Provide the [x, y] coordinate of the cell's center where the given text is located.  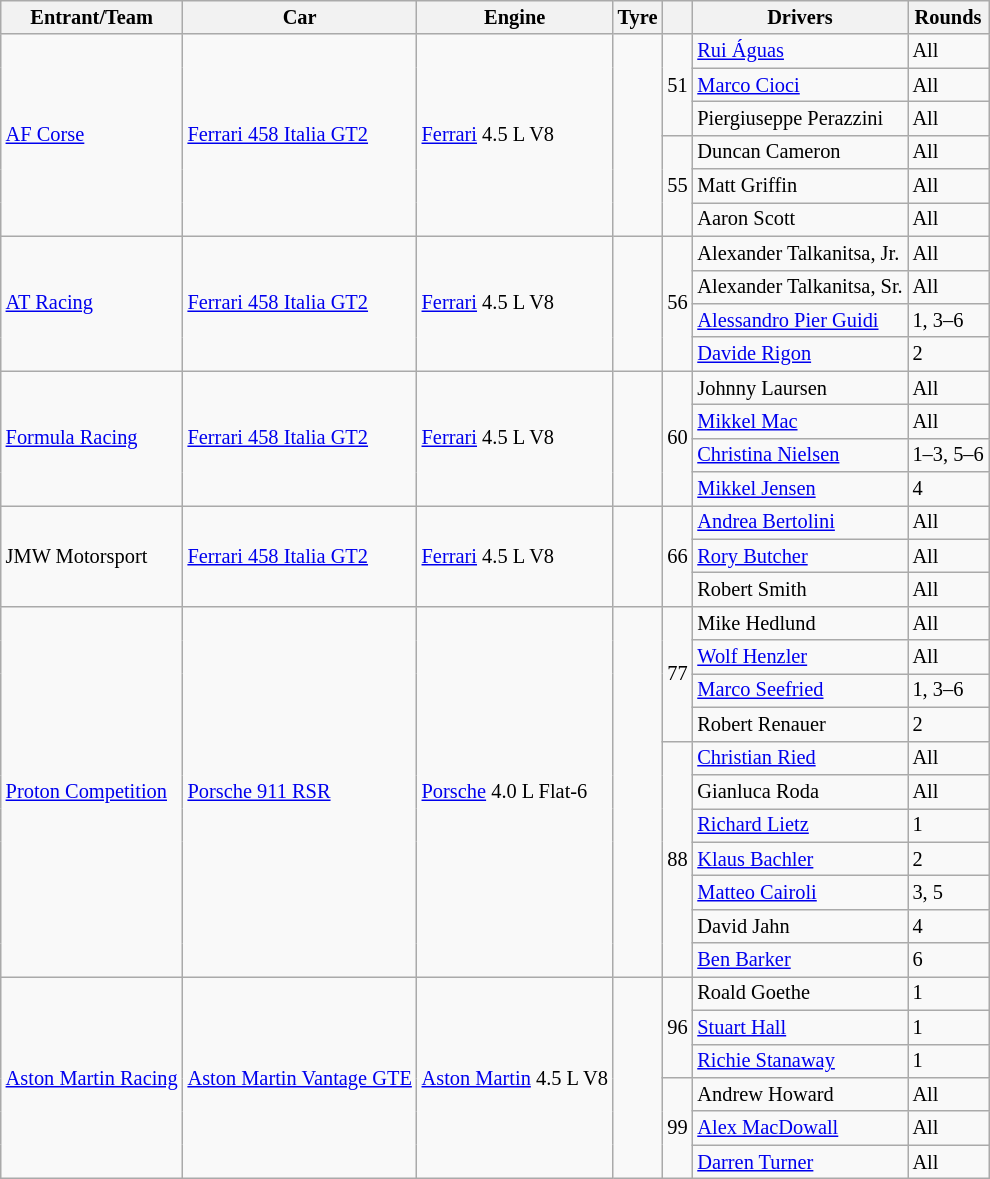
1–3, 5–6 [948, 455]
Formula Racing [92, 438]
Aston Martin 4.5 L V8 [515, 1077]
77 [677, 674]
Mikkel Mac [800, 421]
Richard Lietz [800, 825]
Johnny Laursen [800, 388]
Alessandro Pier Guidi [800, 320]
99 [677, 1128]
Porsche 911 RSR [300, 791]
Drivers [800, 17]
Aston Martin Vantage GTE [300, 1077]
Rory Butcher [800, 556]
96 [677, 1026]
Car [300, 17]
Alexander Talkanitsa, Sr. [800, 287]
Alex MacDowall [800, 1128]
Engine [515, 17]
Matteo Cairoli [800, 892]
88 [677, 859]
Duncan Cameron [800, 152]
51 [677, 84]
Ben Barker [800, 960]
Porsche 4.0 L Flat-6 [515, 791]
Andrew Howard [800, 1094]
55 [677, 186]
60 [677, 438]
Rounds [948, 17]
Robert Smith [800, 589]
AT Racing [92, 304]
David Jahn [800, 926]
JMW Motorsport [92, 556]
Piergiuseppe Perazzini [800, 118]
Mikkel Jensen [800, 489]
Davide Rigon [800, 354]
Darren Turner [800, 1162]
Wolf Henzler [800, 657]
Richie Stanaway [800, 1061]
Matt Griffin [800, 186]
66 [677, 556]
Stuart Hall [800, 1027]
Aston Martin Racing [92, 1077]
Robert Renauer [800, 724]
Christina Nielsen [800, 455]
AF Corse [92, 135]
Roald Goethe [800, 993]
Andrea Bertolini [800, 522]
3, 5 [948, 892]
Christian Ried [800, 758]
6 [948, 960]
Marco Seefried [800, 690]
Alexander Talkanitsa, Jr. [800, 253]
Mike Hedlund [800, 623]
Tyre [638, 17]
Klaus Bachler [800, 859]
Marco Cioci [800, 85]
Gianluca Roda [800, 791]
Entrant/Team [92, 17]
56 [677, 304]
Rui Águas [800, 51]
Proton Competition [92, 791]
Aaron Scott [800, 219]
